Find where the given text appears and provide that cell's center as [X, Y] coordinate. 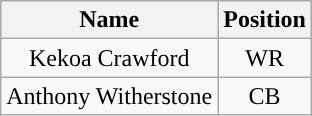
Kekoa Crawford [110, 58]
WR [265, 58]
Position [265, 20]
CB [265, 96]
Name [110, 20]
Anthony Witherstone [110, 96]
